Find where the given text appears and provide that cell's center as [X, Y] coordinate. 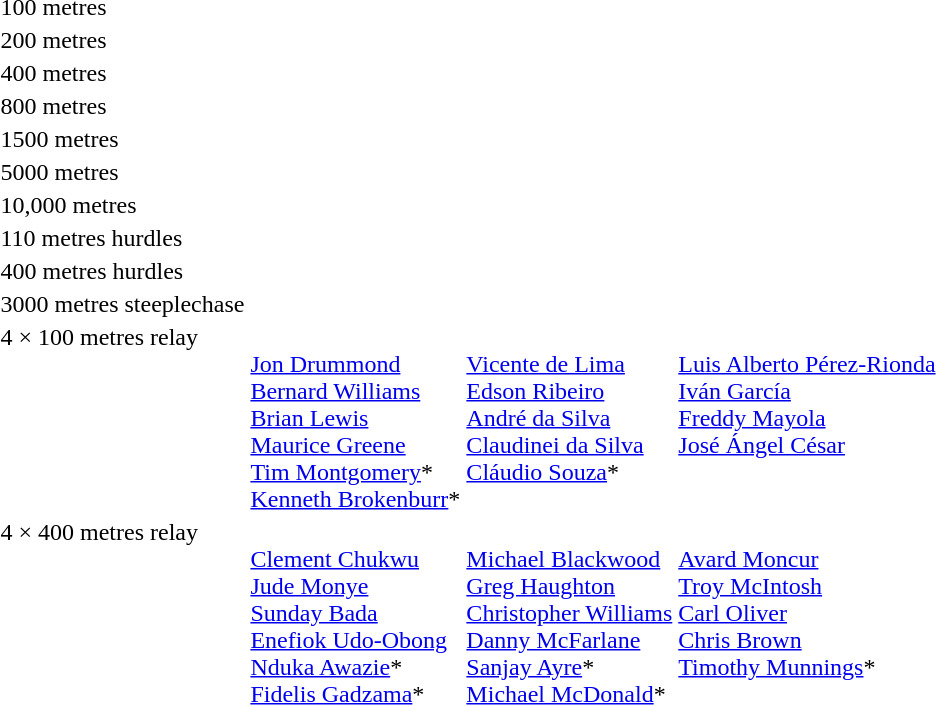
Vicente de LimaEdson RibeiroAndré da SilvaClaudinei da SilvaCláudio Souza* [570, 418]
Jon DrummondBernard WilliamsBrian LewisMaurice GreeneTim Montgomery*Kenneth Brokenburr* [356, 418]
